From the cell containing the given text, extract its center point as (X, Y) coordinate. 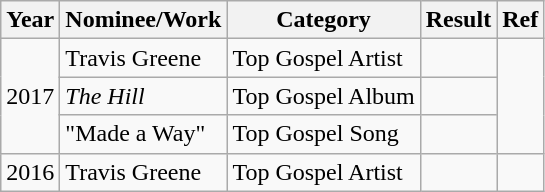
2017 (30, 96)
2016 (30, 172)
Year (30, 20)
"Made a Way" (144, 134)
The Hill (144, 96)
Top Gospel Album (324, 96)
Ref (520, 20)
Result (458, 20)
Nominee/Work (144, 20)
Top Gospel Song (324, 134)
Category (324, 20)
